Determine the (X, Y) coordinate at the center of the cell enclosing the given text.  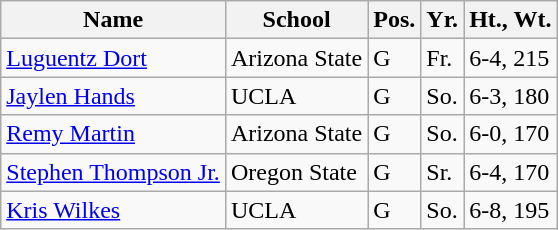
Pos. (394, 20)
6-4, 170 (510, 172)
Name (114, 20)
School (296, 20)
6-4, 215 (510, 58)
Oregon State (296, 172)
6-3, 180 (510, 96)
Luguentz Dort (114, 58)
6-8, 195 (510, 210)
Fr. (442, 58)
Ht., Wt. (510, 20)
6-0, 170 (510, 134)
Kris Wilkes (114, 210)
Sr. (442, 172)
Remy Martin (114, 134)
Jaylen Hands (114, 96)
Stephen Thompson Jr. (114, 172)
Yr. (442, 20)
